Return [x, y] of the center of cell containing provided text 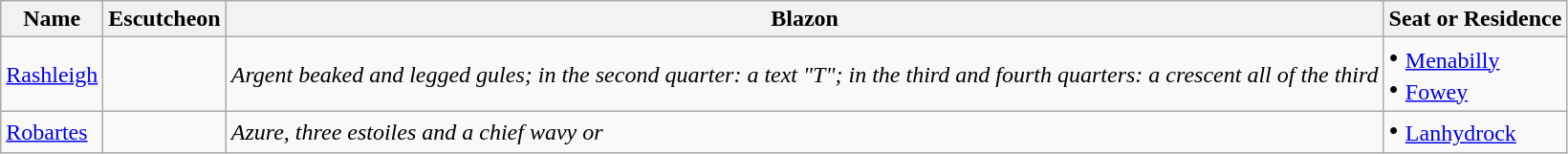
Robartes [52, 132]
Name [52, 19]
Escutcheon [164, 19]
Azure, three estoiles and a chief wavy or [805, 132]
Blazon [805, 19]
• Menabilly • Fowey [1475, 75]
Rashleigh [52, 75]
Argent beaked and legged gules; in the second quarter: a text "T"; in the third and fourth quarters: a crescent all of the third [805, 75]
• Lanhydrock [1475, 132]
Seat or Residence [1475, 19]
